Output the [x, y] coordinate of the center of the cell containing the given text.  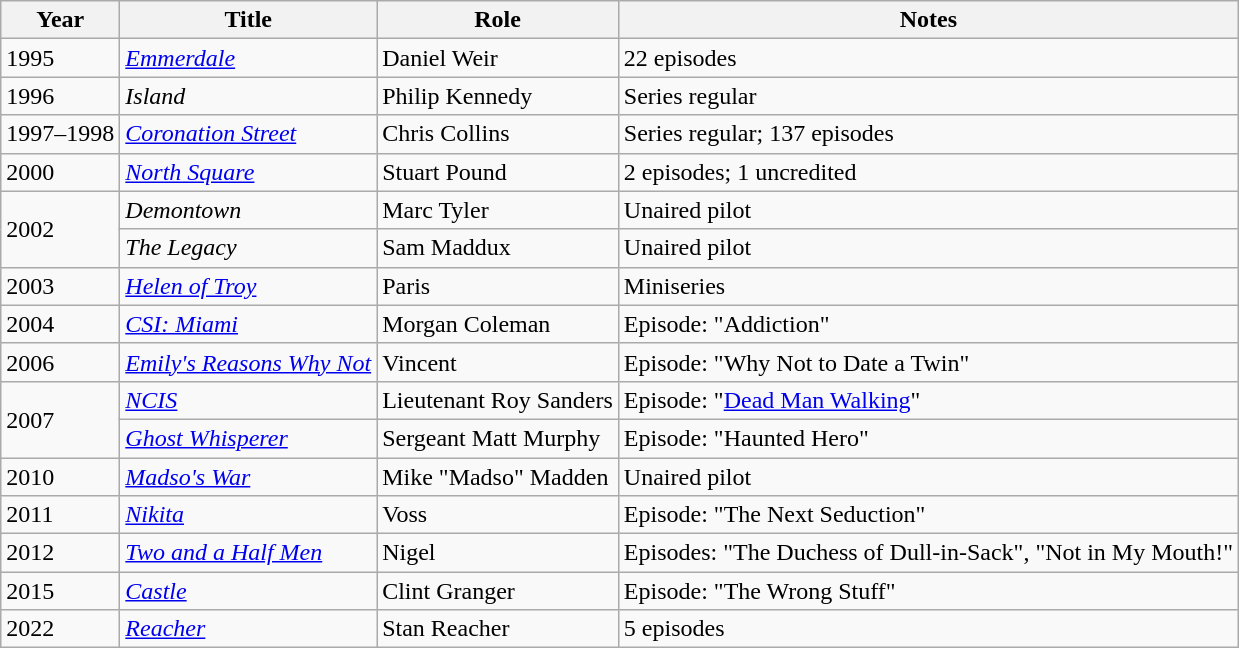
Title [248, 20]
Voss [498, 515]
2011 [60, 515]
22 episodes [928, 58]
Ghost Whisperer [248, 438]
Series regular; 137 episodes [928, 134]
Castle [248, 591]
Demontown [248, 210]
Sam Maddux [498, 248]
Marc Tyler [498, 210]
1997–1998 [60, 134]
Lieutenant Roy Sanders [498, 400]
2000 [60, 172]
Madso's War [248, 477]
Helen of Troy [248, 286]
Role [498, 20]
5 episodes [928, 629]
Episode: "Why Not to Date a Twin" [928, 362]
Paris [498, 286]
CSI: Miami [248, 324]
Morgan Coleman [498, 324]
Two and a Half Men [248, 553]
Year [60, 20]
Emily's Reasons Why Not [248, 362]
2015 [60, 591]
Reacher [248, 629]
Episodes: "The Duchess of Dull-in-Sack", "Not in My Mouth!" [928, 553]
2010 [60, 477]
1995 [60, 58]
2004 [60, 324]
Episode: "Addiction" [928, 324]
Vincent [498, 362]
Nigel [498, 553]
2003 [60, 286]
Episode: "Haunted Hero" [928, 438]
Island [248, 96]
Episode: "The Wrong Stuff" [928, 591]
1996 [60, 96]
NCIS [248, 400]
2 episodes; 1 uncredited [928, 172]
Stuart Pound [498, 172]
Mike "Madso" Madden [498, 477]
2012 [60, 553]
Episode: "The Next Seduction" [928, 515]
Stan Reacher [498, 629]
Clint Granger [498, 591]
2002 [60, 229]
Coronation Street [248, 134]
Series regular [928, 96]
2006 [60, 362]
Episode: "Dead Man Walking" [928, 400]
Emmerdale [248, 58]
Miniseries [928, 286]
2007 [60, 419]
Sergeant Matt Murphy [498, 438]
Daniel Weir [498, 58]
Nikita [248, 515]
Philip Kennedy [498, 96]
North Square [248, 172]
2022 [60, 629]
Notes [928, 20]
The Legacy [248, 248]
Chris Collins [498, 134]
